Identify which cell holds the provided text, then report its (X, Y) central coordinate. 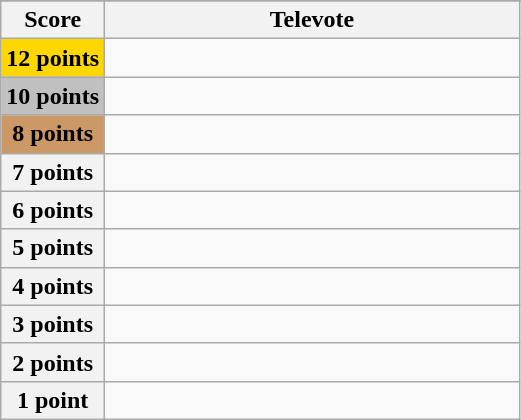
6 points (53, 210)
7 points (53, 172)
12 points (53, 58)
2 points (53, 362)
4 points (53, 286)
10 points (53, 96)
Score (53, 20)
1 point (53, 400)
3 points (53, 324)
8 points (53, 134)
Televote (312, 20)
5 points (53, 248)
